From the cell containing the given text, extract its center point as (X, Y) coordinate. 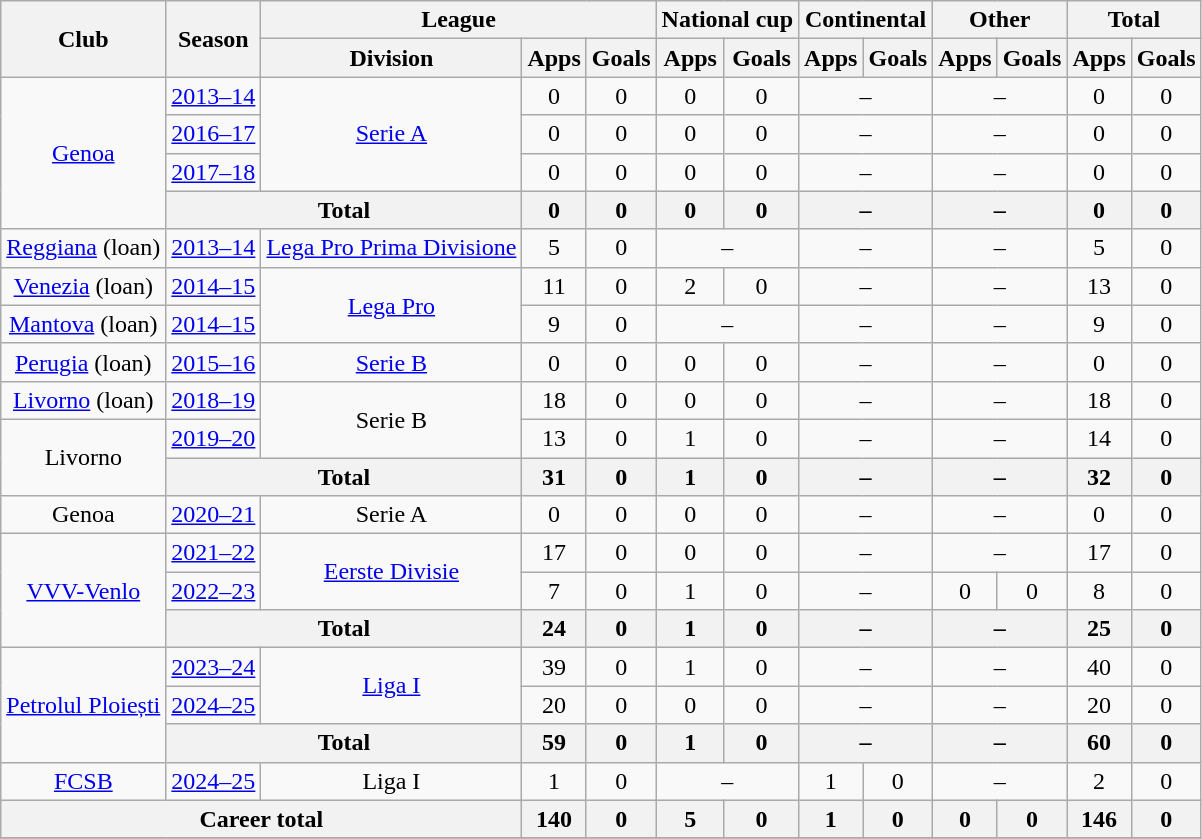
Petrolul Ploiești (84, 705)
Reggiana (loan) (84, 248)
Career total (262, 819)
8 (1099, 591)
11 (554, 286)
FCSB (84, 781)
60 (1099, 743)
2016–17 (214, 134)
39 (554, 667)
146 (1099, 819)
14 (1099, 438)
Club (84, 39)
24 (554, 629)
Lega Pro Prima Divisione (392, 248)
7 (554, 591)
2015–16 (214, 362)
League (458, 20)
2020–21 (214, 515)
2023–24 (214, 667)
Livorno (loan) (84, 400)
Continental (866, 20)
140 (554, 819)
32 (1099, 477)
Eerste Divisie (392, 572)
59 (554, 743)
Other (1000, 20)
2022–23 (214, 591)
2021–22 (214, 553)
National cup (727, 20)
Season (214, 39)
2018–19 (214, 400)
Lega Pro (392, 305)
2019–20 (214, 438)
VVV-Venlo (84, 591)
31 (554, 477)
2017–18 (214, 172)
Venezia (loan) (84, 286)
Division (392, 58)
Livorno (84, 457)
40 (1099, 667)
25 (1099, 629)
Perugia (loan) (84, 362)
Mantova (loan) (84, 324)
